Provide the [X, Y] coordinate of the cell's center where the given text is located.  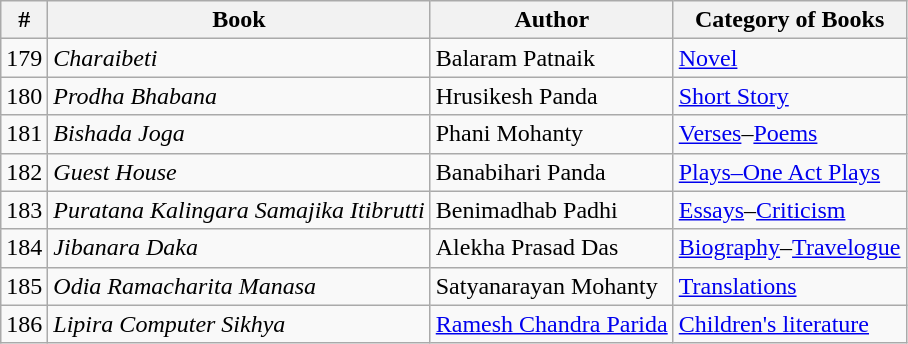
Bishada Joga [239, 134]
Biography–Travelogue [790, 248]
Lipira Computer Sikhya [239, 324]
Novel [790, 58]
Benimadhab Padhi [552, 210]
Category of Books [790, 20]
Charaibeti [239, 58]
Phani Mohanty [552, 134]
181 [24, 134]
# [24, 20]
Essays–Criticism [790, 210]
Puratana Kalingara Samajika Itibrutti [239, 210]
179 [24, 58]
Plays–One Act Plays [790, 172]
Book [239, 20]
Children's literature [790, 324]
Hrusikesh Panda [552, 96]
Author [552, 20]
Satyanarayan Mohanty [552, 286]
Translations [790, 286]
Jibanara Daka [239, 248]
183 [24, 210]
Prodha Bhabana [239, 96]
182 [24, 172]
Alekha Prasad Das [552, 248]
186 [24, 324]
Ramesh Chandra Parida [552, 324]
Verses–Poems [790, 134]
Guest House [239, 172]
Odia Ramacharita Manasa [239, 286]
Short Story [790, 96]
Banabihari Panda [552, 172]
185 [24, 286]
184 [24, 248]
180 [24, 96]
Balaram Patnaik [552, 58]
